From the cell containing the given text, extract its center point as [X, Y] coordinate. 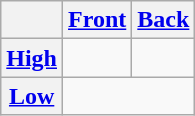
Low [32, 96]
Back [164, 20]
Front [98, 20]
High [32, 58]
